For the text-containing cell, return its midpoint in [X, Y] coordinate format. 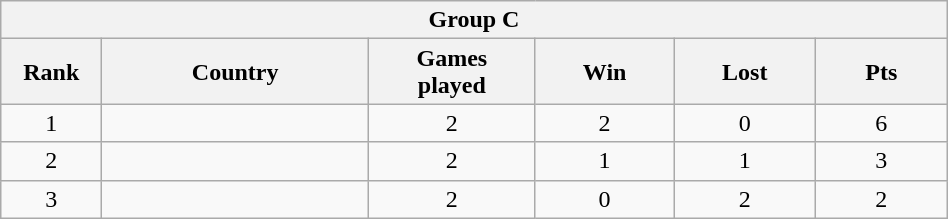
Country [236, 72]
Win [604, 72]
6 [881, 123]
Rank [52, 72]
Games played [452, 72]
Pts [881, 72]
Group C [474, 20]
Lost [744, 72]
